Pinpoint the cell where the given text exists, returning its [X, Y] midpoint coordinate. 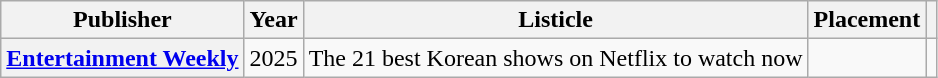
Listicle [556, 20]
Year [274, 20]
Entertainment Weekly [122, 58]
Publisher [122, 20]
2025 [274, 58]
Placement [867, 20]
The 21 best Korean shows on Netflix to watch now [556, 58]
